For the text-containing cell, return its midpoint in [x, y] coordinate format. 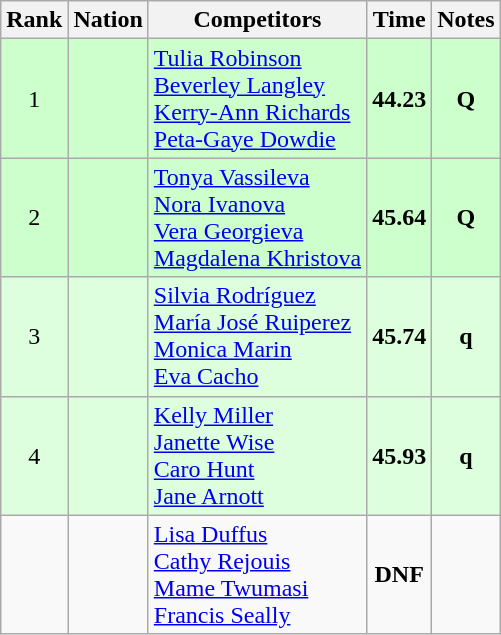
Tonya VassilevaNora IvanovaVera GeorgievaMagdalena Khristova [257, 218]
Rank [34, 20]
Silvia RodríguezMaría José RuiperezMonica MarinEva Cacho [257, 336]
45.74 [400, 336]
45.93 [400, 456]
2 [34, 218]
DNF [400, 574]
Nation [108, 20]
45.64 [400, 218]
3 [34, 336]
1 [34, 98]
Time [400, 20]
Kelly MillerJanette WiseCaro HuntJane Arnott [257, 456]
Notes [466, 20]
Lisa DuffusCathy RejouisMame TwumasiFrancis Seally [257, 574]
4 [34, 456]
Competitors [257, 20]
Tulia RobinsonBeverley LangleyKerry-Ann RichardsPeta-Gaye Dowdie [257, 98]
44.23 [400, 98]
